Search for the cell housing the specified text and yield its [X, Y] center coordinate. 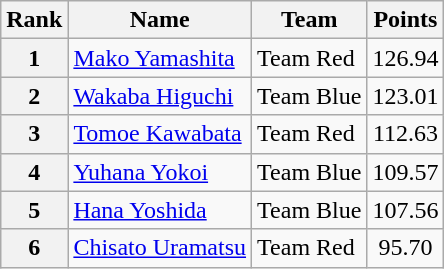
Tomoe Kawabata [160, 134]
4 [34, 172]
Yuhana Yokoi [160, 172]
95.70 [406, 248]
109.57 [406, 172]
Wakaba Higuchi [160, 96]
112.63 [406, 134]
107.56 [406, 210]
Name [160, 20]
Hana Yoshida [160, 210]
3 [34, 134]
1 [34, 58]
126.94 [406, 58]
Points [406, 20]
Team [310, 20]
2 [34, 96]
5 [34, 210]
Mako Yamashita [160, 58]
6 [34, 248]
Rank [34, 20]
123.01 [406, 96]
Chisato Uramatsu [160, 248]
